Locate the cell with the specified text and output its [x, y] center coordinate. 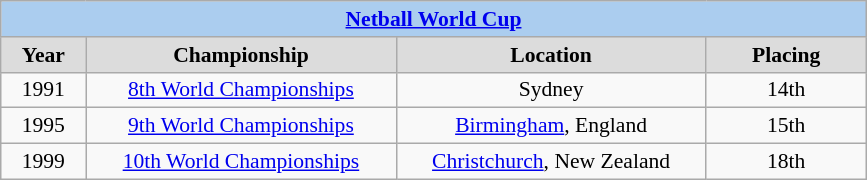
Christchurch, New Zealand [551, 162]
15th [786, 126]
Placing [786, 55]
Sydney [551, 90]
8th World Championships [241, 90]
Netball World Cup [434, 19]
Birmingham, England [551, 126]
18th [786, 162]
Year [44, 55]
Location [551, 55]
1995 [44, 126]
1999 [44, 162]
Championship [241, 55]
14th [786, 90]
1991 [44, 90]
9th World Championships [241, 126]
10th World Championships [241, 162]
